Extract the [X, Y] coordinate from the center of the cell holding the provided text.  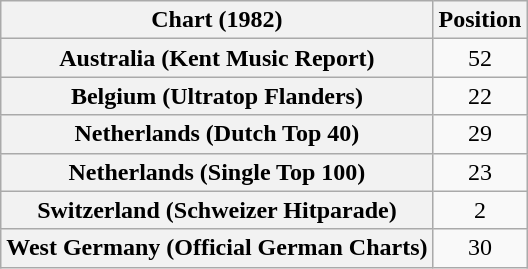
Netherlands (Single Top 100) [217, 172]
Switzerland (Schweizer Hitparade) [217, 210]
30 [480, 248]
Position [480, 20]
West Germany (Official German Charts) [217, 248]
Belgium (Ultratop Flanders) [217, 96]
Netherlands (Dutch Top 40) [217, 134]
2 [480, 210]
23 [480, 172]
Chart (1982) [217, 20]
Australia (Kent Music Report) [217, 58]
22 [480, 96]
52 [480, 58]
29 [480, 134]
